Determine the [x, y] coordinate at the center of the cell enclosing the given text.  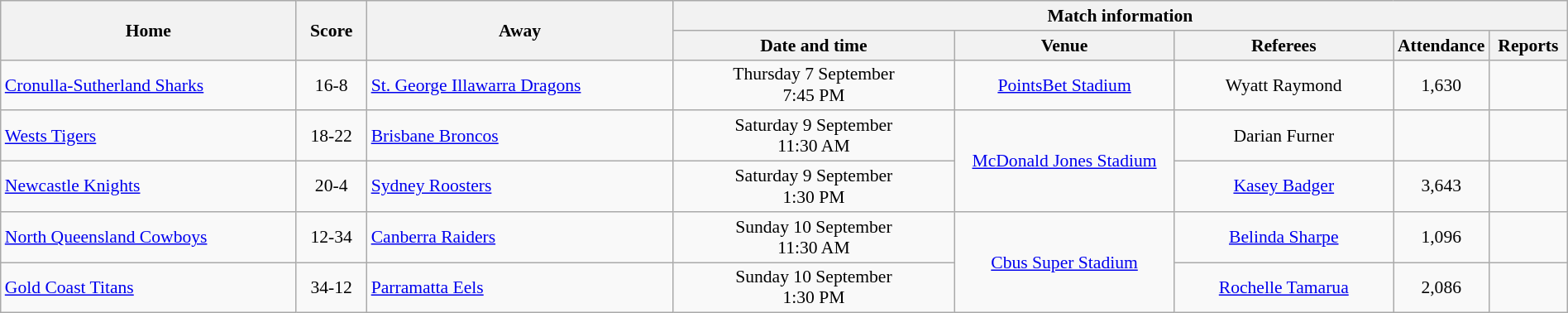
Wyatt Raymond [1284, 84]
Gold Coast Titans [149, 288]
Thursday 7 September7:45 PM [814, 84]
Referees [1284, 46]
Venue [1064, 46]
Rochelle Tamarua [1284, 288]
2,086 [1441, 288]
North Queensland Cowboys [149, 237]
Cronulla-Sutherland Sharks [149, 84]
3,643 [1441, 187]
Parramatta Eels [520, 288]
Saturday 9 September1:30 PM [814, 187]
Sunday 10 September1:30 PM [814, 288]
PointsBet Stadium [1064, 84]
Belinda Sharpe [1284, 237]
Kasey Badger [1284, 187]
20-4 [332, 187]
Brisbane Broncos [520, 136]
Sydney Roosters [520, 187]
Date and time [814, 46]
Cbus Super Stadium [1064, 262]
Saturday 9 September11:30 AM [814, 136]
Wests Tigers [149, 136]
Canberra Raiders [520, 237]
1,096 [1441, 237]
18-22 [332, 136]
Home [149, 30]
Darian Furner [1284, 136]
Newcastle Knights [149, 187]
Match information [1120, 16]
McDonald Jones Stadium [1064, 161]
34-12 [332, 288]
Score [332, 30]
12-34 [332, 237]
1,630 [1441, 84]
Sunday 10 September11:30 AM [814, 237]
Away [520, 30]
16-8 [332, 84]
St. George Illawarra Dragons [520, 84]
Reports [1528, 46]
Attendance [1441, 46]
